Scan for the cell matching the given text and deliver its (x, y) coordinate at center. 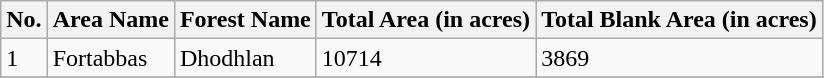
Fortabbas (110, 58)
Total Area (in acres) (426, 20)
Area Name (110, 20)
Forest Name (245, 20)
Dhodhlan (245, 58)
10714 (426, 58)
No. (24, 20)
3869 (680, 58)
Total Blank Area (in acres) (680, 20)
1 (24, 58)
